Output the (x, y) coordinate of the center of the cell containing the given text.  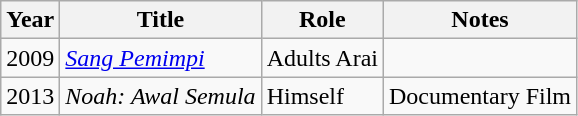
2009 (30, 58)
Notes (480, 20)
Himself (322, 96)
Role (322, 20)
Noah: Awal Semula (160, 96)
Documentary Film (480, 96)
Sang Pemimpi (160, 58)
2013 (30, 96)
Year (30, 20)
Title (160, 20)
Adults Arai (322, 58)
